Pinpoint the cell where the given text exists, returning its [x, y] midpoint coordinate. 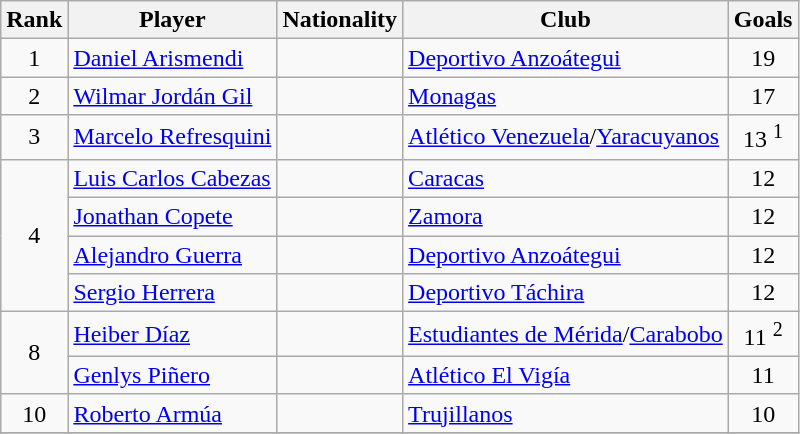
Trujillanos [566, 413]
Zamora [566, 217]
Alejandro Guerra [172, 255]
13 1 [763, 138]
Atlético El Vigía [566, 375]
3 [34, 138]
11 [763, 375]
Atlético Venezuela/Yaracuyanos [566, 138]
Estudiantes de Mérida/Carabobo [566, 334]
Jonathan Copete [172, 217]
Daniel Arismendi [172, 58]
Heiber Díaz [172, 334]
Monagas [566, 96]
Sergio Herrera [172, 293]
Club [566, 20]
19 [763, 58]
Rank [34, 20]
Wilmar Jordán Gil [172, 96]
2 [34, 96]
1 [34, 58]
Player [172, 20]
Marcelo Refresquini [172, 138]
Genlys Piñero [172, 375]
8 [34, 354]
Caracas [566, 178]
17 [763, 96]
Deportivo Táchira [566, 293]
Goals [763, 20]
4 [34, 235]
Roberto Armúa [172, 413]
11 2 [763, 334]
Luis Carlos Cabezas [172, 178]
Nationality [340, 20]
